From the cell containing the given text, extract its center point as [X, Y] coordinate. 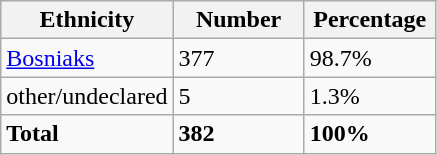
Bosniaks [87, 58]
Ethnicity [87, 20]
Total [87, 134]
100% [370, 134]
382 [238, 134]
1.3% [370, 96]
98.7% [370, 58]
Number [238, 20]
377 [238, 58]
5 [238, 96]
Percentage [370, 20]
other/undeclared [87, 96]
